Find where the given text appears and provide that cell's center as [x, y] coordinate. 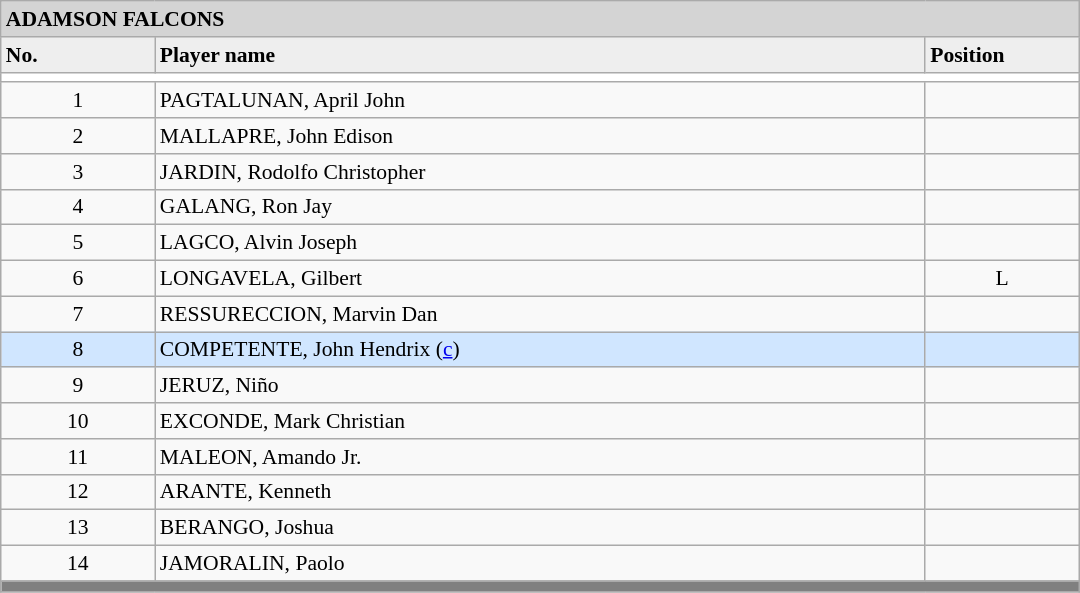
MALEON, Amando Jr. [540, 457]
BERANGO, Joshua [540, 528]
11 [78, 457]
3 [78, 172]
JARDIN, Rodolfo Christopher [540, 172]
ARANTE, Kenneth [540, 492]
MALLAPRE, John Edison [540, 136]
13 [78, 528]
JAMORALIN, Paolo [540, 564]
Player name [540, 55]
6 [78, 279]
Position [1002, 55]
L [1002, 279]
LAGCO, Alvin Joseph [540, 243]
4 [78, 207]
GALANG, Ron Jay [540, 207]
EXCONDE, Mark Christian [540, 421]
RESSURECCION, Marvin Dan [540, 314]
14 [78, 564]
COMPETENTE, John Hendrix (c) [540, 350]
ADAMSON FALCONS [540, 19]
2 [78, 136]
No. [78, 55]
10 [78, 421]
JERUZ, Niño [540, 386]
LONGAVELA, Gilbert [540, 279]
9 [78, 386]
12 [78, 492]
7 [78, 314]
PAGTALUNAN, April John [540, 101]
1 [78, 101]
5 [78, 243]
8 [78, 350]
